Extract the [x, y] coordinate from the center of the cell holding the provided text.  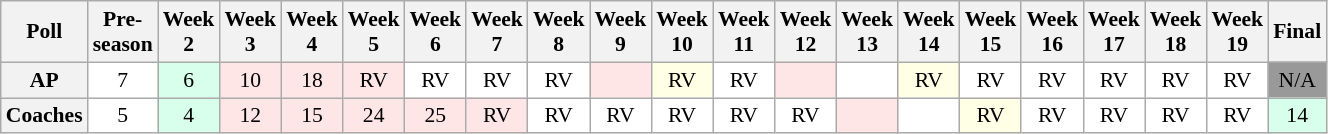
6 [189, 80]
Week16 [1052, 32]
5 [123, 116]
Week17 [1114, 32]
Final [1297, 32]
Week7 [497, 32]
Week6 [435, 32]
Week8 [559, 32]
Week12 [806, 32]
AP [44, 80]
Pre-season [123, 32]
14 [1297, 116]
Week19 [1237, 32]
Week13 [867, 32]
12 [250, 116]
Coaches [44, 116]
N/A [1297, 80]
Week5 [374, 32]
Poll [44, 32]
Week15 [991, 32]
Week2 [189, 32]
10 [250, 80]
Week9 [621, 32]
Week18 [1176, 32]
25 [435, 116]
15 [312, 116]
18 [312, 80]
Week14 [929, 32]
Week11 [744, 32]
Week4 [312, 32]
7 [123, 80]
24 [374, 116]
4 [189, 116]
Week3 [250, 32]
Week10 [682, 32]
